From the cell containing the given text, extract its center point as (x, y) coordinate. 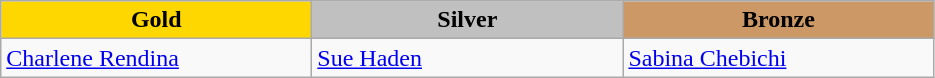
Sabina Chebichi (778, 58)
Bronze (778, 20)
Silver (468, 20)
Charlene Rendina (156, 58)
Gold (156, 20)
Sue Haden (468, 58)
